Scan for the cell matching the given text and deliver its [x, y] coordinate at center. 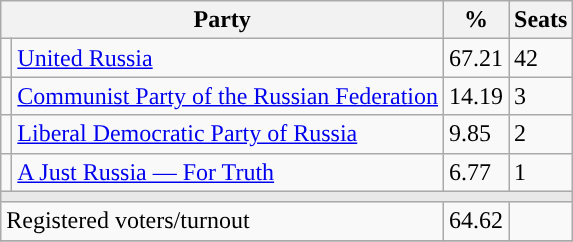
% [476, 20]
9.85 [476, 134]
Seats [541, 20]
Liberal Democratic Party of Russia [228, 134]
1 [541, 172]
2 [541, 134]
3 [541, 96]
42 [541, 58]
64.62 [476, 221]
6.77 [476, 172]
67.21 [476, 58]
United Russia [228, 58]
Registered voters/turnout [222, 221]
A Just Russia — For Truth [228, 172]
14.19 [476, 96]
Party [222, 20]
Communist Party of the Russian Federation [228, 96]
